Return [x, y] of the center of cell containing provided text 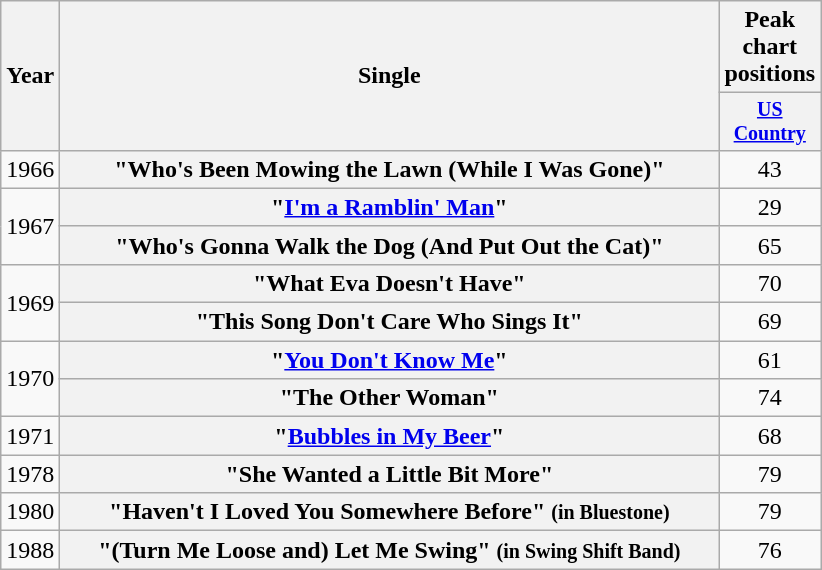
"Haven't I Loved You Somewhere Before" (in Bluestone) [390, 512]
"You Don't Know Me" [390, 360]
70 [770, 283]
US Country [770, 122]
1970 [30, 379]
Single [390, 76]
"(Turn Me Loose and) Let Me Swing" (in Swing Shift Band) [390, 550]
43 [770, 169]
"What Eva Doesn't Have" [390, 283]
"Who's Been Mowing the Lawn (While I Was Gone)" [390, 169]
"She Wanted a Little Bit More" [390, 474]
Year [30, 76]
65 [770, 245]
61 [770, 360]
1988 [30, 550]
76 [770, 550]
74 [770, 398]
1969 [30, 302]
"This Song Don't Care Who Sings It" [390, 322]
"The Other Woman" [390, 398]
69 [770, 322]
1980 [30, 512]
Peak chartpositions [770, 47]
"I'm a Ramblin' Man" [390, 207]
29 [770, 207]
1966 [30, 169]
"Who's Gonna Walk the Dog (And Put Out the Cat)" [390, 245]
68 [770, 436]
"Bubbles in My Beer" [390, 436]
1967 [30, 226]
1971 [30, 436]
1978 [30, 474]
